Capture the cell that displays the provided text and extract its [x, y] central coordinate. 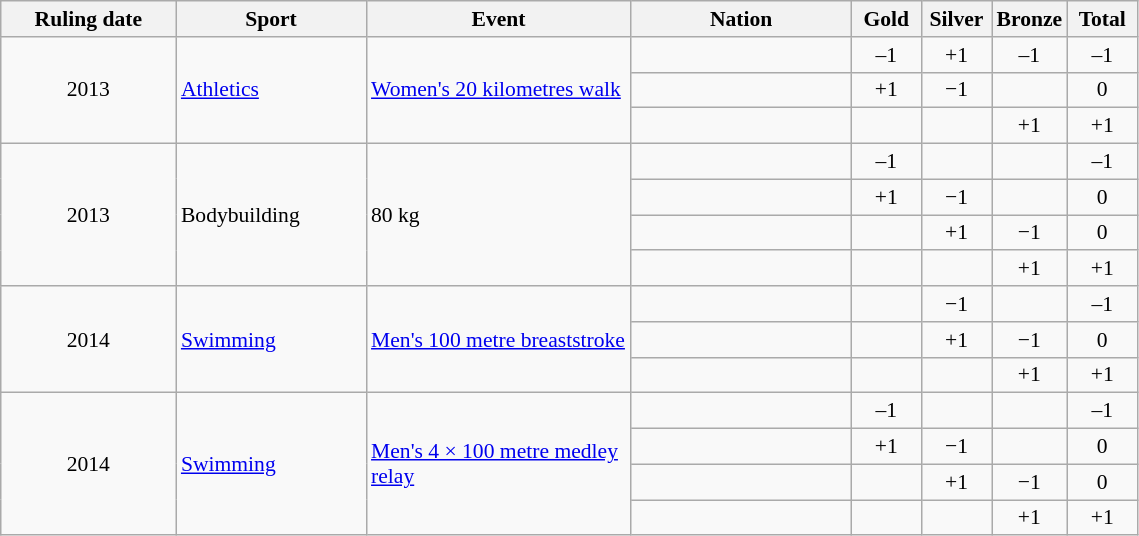
Silver [956, 19]
Event [498, 19]
Bodybuilding [271, 215]
Nation [741, 19]
Men's 4 × 100 metre medley relay [498, 464]
Gold [886, 19]
Men's 100 metre breaststroke [498, 340]
Bronze [1030, 19]
Athletics [271, 90]
Sport [271, 19]
Total [1102, 19]
Ruling date [88, 19]
Women's 20 kilometres walk [498, 90]
80 kg [498, 215]
